Search for the cell housing the specified text and yield its (x, y) center coordinate. 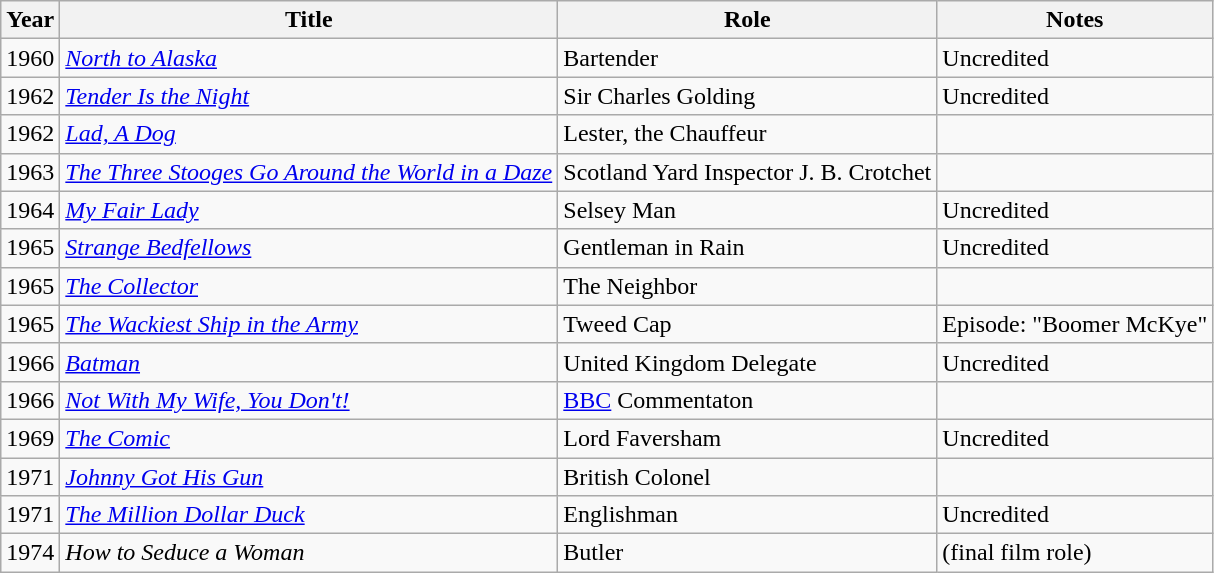
1963 (30, 172)
Episode: "Boomer McKye" (1075, 324)
Scotland Yard Inspector J. B. Crotchet (748, 172)
Selsey Man (748, 210)
Not With My Wife, You Don't! (309, 400)
Strange Bedfellows (309, 248)
1969 (30, 438)
Notes (1075, 20)
Lord Faversham (748, 438)
1964 (30, 210)
(final film role) (1075, 553)
Englishman (748, 515)
Title (309, 20)
British Colonel (748, 477)
The Collector (309, 286)
United Kingdom Delegate (748, 362)
My Fair Lady (309, 210)
Sir Charles Golding (748, 96)
Batman (309, 362)
Gentleman in Rain (748, 248)
Tender Is the Night (309, 96)
The Neighbor (748, 286)
Johnny Got His Gun (309, 477)
The Million Dollar Duck (309, 515)
Lester, the Chauffeur (748, 134)
1974 (30, 553)
Bartender (748, 58)
Lad, A Dog (309, 134)
1960 (30, 58)
The Comic (309, 438)
The Three Stooges Go Around the World in a Daze (309, 172)
BBC Commentaton (748, 400)
How to Seduce a Woman (309, 553)
The Wackiest Ship in the Army (309, 324)
Tweed Cap (748, 324)
North to Alaska (309, 58)
Butler (748, 553)
Role (748, 20)
Year (30, 20)
